Pinpoint the cell where the given text exists, returning its (X, Y) midpoint coordinate. 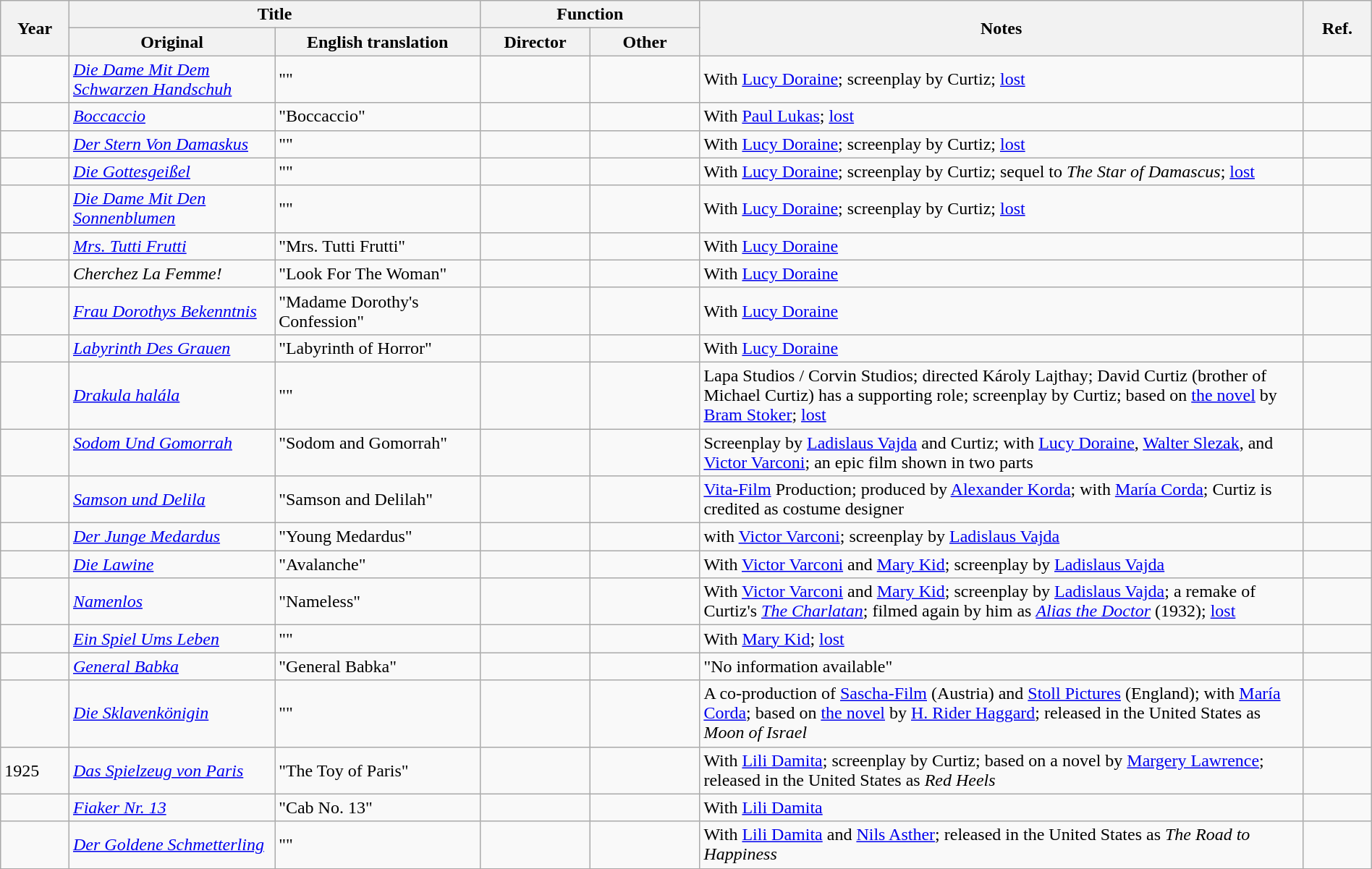
Sodom Und Gomorrah (171, 452)
Samson und Delila (171, 499)
Frau Dorothys Bekenntnis (171, 311)
"Cab No. 13" (378, 807)
With Lili Damita; screenplay by Curtiz; based on a novel by Margery Lawrence; released in the United States as Red Heels (1002, 770)
1925 (35, 770)
Der Goldene Schmetterling (171, 845)
"Young Medardus" (378, 537)
Die Dame Mit Den Sonnenblumen (171, 208)
Der Junge Medardus (171, 537)
Drakula halála (171, 395)
Notes (1002, 28)
With Paul Lukas; lost (1002, 116)
With Lili Damita and Nils Asther; released in the United States as The Road to Happiness (1002, 845)
Vita-Film Production; produced by Alexander Korda; with María Corda; Curtiz is credited as costume designer (1002, 499)
With Victor Varconi and Mary Kid; screenplay by Ladislaus Vajda (1002, 564)
Der Stern Von Damaskus (171, 144)
"Madame Dorothy's Confession" (378, 311)
"No information available" (1002, 666)
Year (35, 28)
Cherchez La Femme! (171, 274)
with Victor Varconi; screenplay by Ladislaus Vajda (1002, 537)
Other (645, 42)
English translation (378, 42)
Die Lawine (171, 564)
"Labyrinth of Horror" (378, 348)
Ein Spiel Ums Leben (171, 639)
General Babka (171, 666)
Director (535, 42)
Labyrinth Des Grauen (171, 348)
Title (274, 14)
"The Toy of Paris" (378, 770)
"Avalanche" (378, 564)
"Boccaccio" (378, 116)
Screenplay by Ladislaus Vajda and Curtiz; with Lucy Doraine, Walter Slezak, and Victor Varconi; an epic film shown in two parts (1002, 452)
"Sodom and Gomorrah" (378, 452)
Namenlos (171, 602)
"Samson and Delilah" (378, 499)
With Lucy Doraine; screenplay by Curtiz; sequel to The Star of Damascus; lost (1002, 171)
With Lili Damita (1002, 807)
Die Dame Mit Dem Schwarzen Handschuh (171, 80)
With Mary Kid; lost (1002, 639)
Das Spielzeug von Paris (171, 770)
"Nameless" (378, 602)
Function (590, 14)
Die Sklavenkönigin (171, 713)
"Look For The Woman" (378, 274)
Boccaccio (171, 116)
Ref. (1337, 28)
Fiaker Nr. 13 (171, 807)
"Mrs. Tutti Frutti" (378, 246)
"General Babka" (378, 666)
Die Gottesgeißel (171, 171)
Mrs. Tutti Frutti (171, 246)
Original (171, 42)
